Locate the cell with the specified text and output its [X, Y] center coordinate. 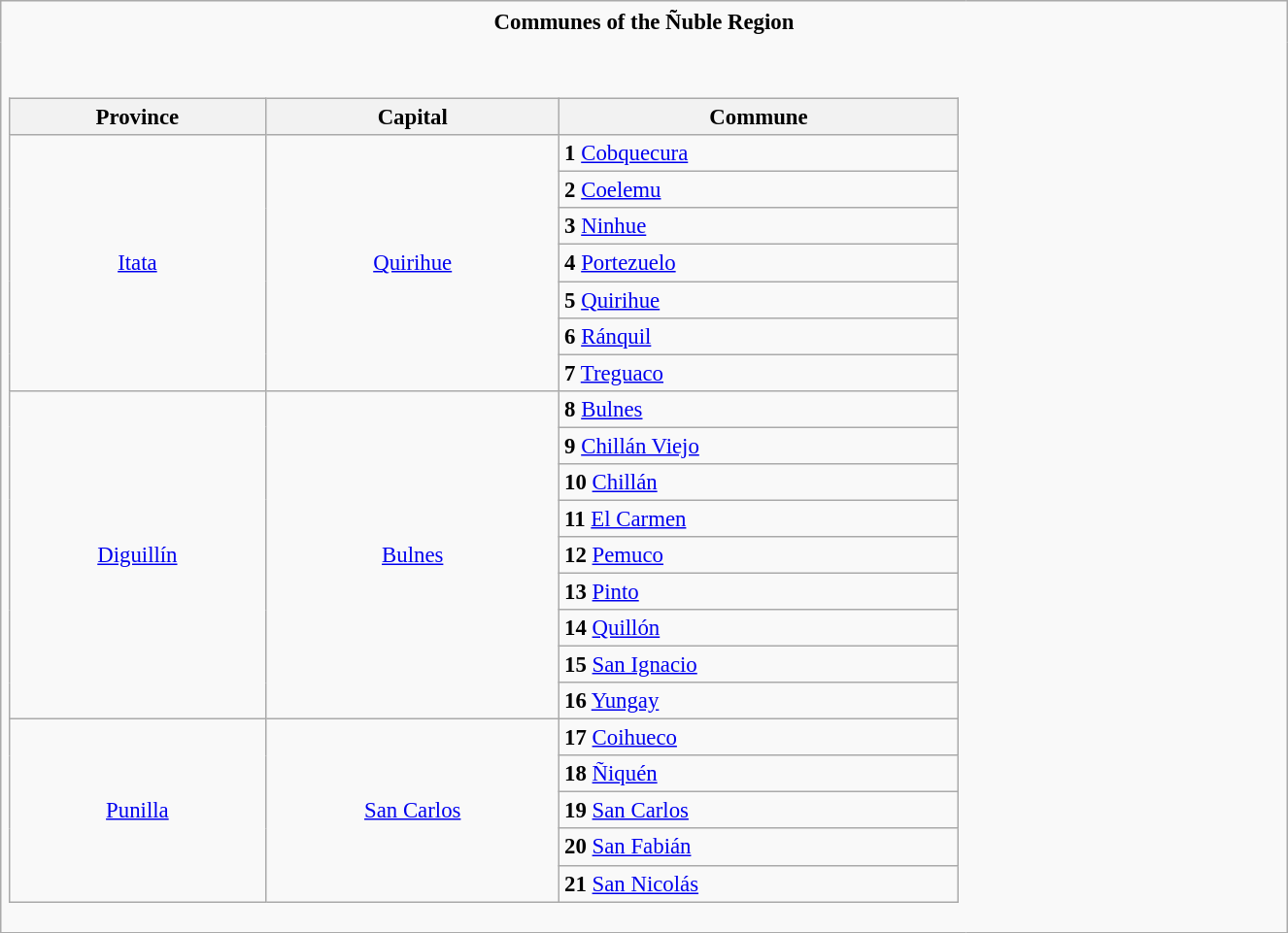
San Carlos [413, 811]
12 Pemuco [759, 555]
13 Pinto [759, 591]
Itata [137, 262]
Commune [759, 117]
8 Bulnes [759, 409]
17 Coihueco [759, 738]
9 Chillán Viejo [759, 446]
Quirihue [413, 262]
2 Coelemu [759, 190]
21 San Nicolás [759, 883]
Communes of the Ñuble Region [644, 21]
3 Ninhue [759, 226]
Bulnes [413, 554]
7 Treguaco [759, 373]
10 Chillán [759, 483]
4 Portezuelo [759, 263]
15 San Ignacio [759, 665]
19 San Carlos [759, 811]
11 El Carmen [759, 518]
1 Cobquecura [759, 153]
Diguillín [137, 554]
Province [137, 117]
Capital [413, 117]
6 Ránquil [759, 336]
18 Ñiquén [759, 774]
5 Quirihue [759, 300]
Punilla [137, 811]
20 San Fabián [759, 848]
14 Quillón [759, 628]
16 Yungay [759, 701]
